Pinpoint the cell where the given text exists, returning its [x, y] midpoint coordinate. 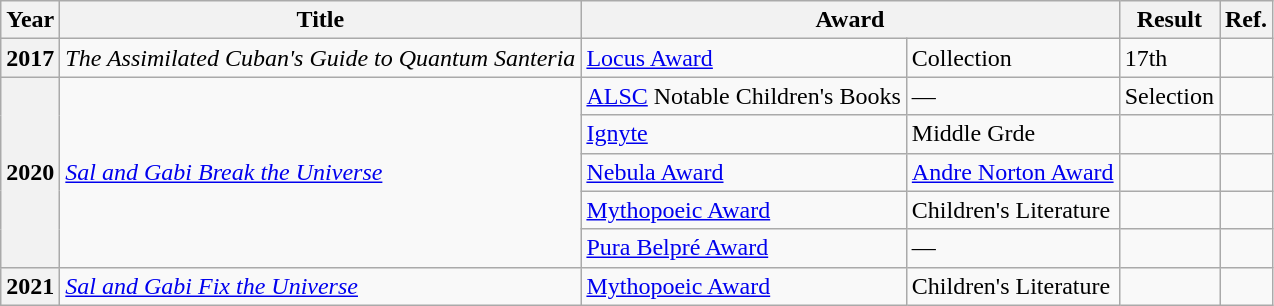
Year [30, 20]
Ignyte [744, 134]
2020 [30, 172]
2021 [30, 286]
Andre Norton Award [1012, 172]
Sal and Gabi Break the Universe [320, 172]
Middle Grde [1012, 134]
Sal and Gabi Fix the Universe [320, 286]
Ref. [1246, 20]
The Assimilated Cuban's Guide to Quantum Santeria [320, 58]
2017 [30, 58]
Locus Award [744, 58]
Result [1169, 20]
Selection [1169, 96]
Collection [1012, 58]
Pura Belpré Award [744, 248]
17th [1169, 58]
Award [850, 20]
ALSC Notable Children's Books [744, 96]
Title [320, 20]
Nebula Award [744, 172]
